Return (X, Y) of the center of cell containing provided text 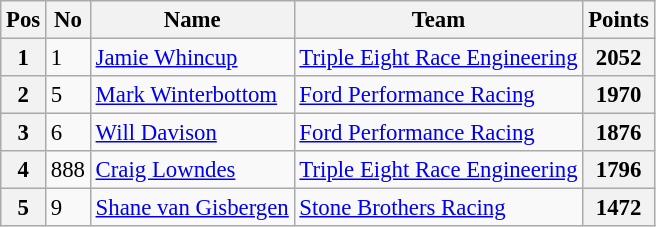
Craig Lowndes (192, 170)
1876 (618, 133)
Stone Brothers Racing (438, 208)
Mark Winterbottom (192, 95)
Name (192, 20)
4 (24, 170)
9 (68, 208)
Will Davison (192, 133)
3 (24, 133)
6 (68, 133)
Pos (24, 20)
2052 (618, 58)
No (68, 20)
888 (68, 170)
Jamie Whincup (192, 58)
2 (24, 95)
1796 (618, 170)
1472 (618, 208)
1970 (618, 95)
Points (618, 20)
Team (438, 20)
Shane van Gisbergen (192, 208)
